Return the [X, Y] coordinate for the center point of the cell that contains the specified text.  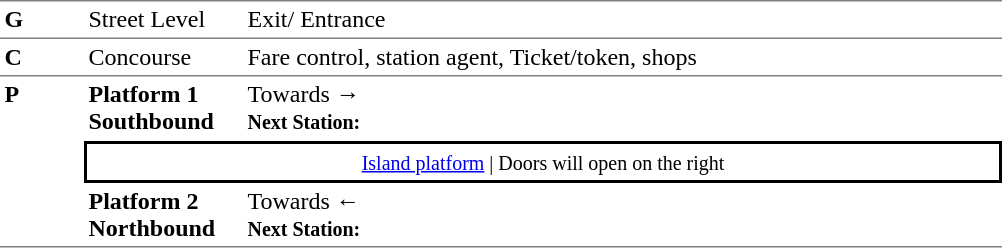
Fare control, station agent, Ticket/token, shops [622, 58]
Island platform | Doors will open on the right [543, 162]
Platform 1Southbound [164, 108]
C [42, 58]
Street Level [164, 20]
P [42, 162]
Towards ← Next Station: [622, 215]
Exit/ Entrance [622, 20]
Concourse [164, 58]
Towards → Next Station: [622, 108]
Platform 2Northbound [164, 215]
G [42, 20]
